Return the (x, y) coordinate for the center point of the cell that contains the specified text.  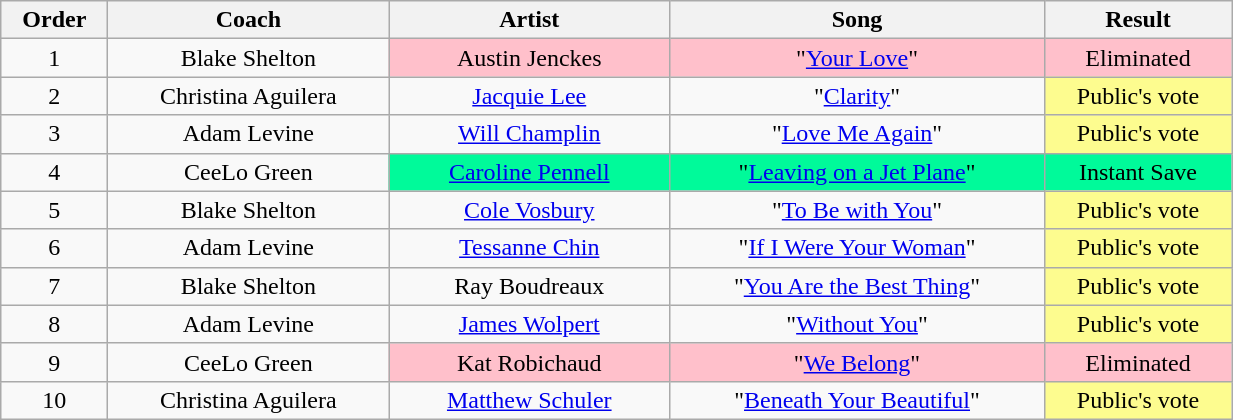
"Your Love" (858, 58)
Artist (530, 20)
Cole Vosbury (530, 210)
Ray Boudreaux (530, 286)
7 (54, 286)
"If I Were Your Woman" (858, 248)
"Leaving on a Jet Plane" (858, 172)
Jacquie Lee (530, 96)
2 (54, 96)
3 (54, 134)
8 (54, 324)
Result (1138, 20)
Instant Save (1138, 172)
Caroline Pennell (530, 172)
Coach (248, 20)
"Clarity" (858, 96)
4 (54, 172)
"We Belong" (858, 362)
Austin Jenckes (530, 58)
Kat Robichaud (530, 362)
"Love Me Again" (858, 134)
"Without You" (858, 324)
"To Be with You" (858, 210)
1 (54, 58)
5 (54, 210)
James Wolpert (530, 324)
Matthew Schuler (530, 400)
6 (54, 248)
Order (54, 20)
"You Are the Best Thing" (858, 286)
Tessanne Chin (530, 248)
9 (54, 362)
"Beneath Your Beautiful" (858, 400)
Song (858, 20)
Will Champlin (530, 134)
10 (54, 400)
